Output the [x, y] coordinate of the center of the cell containing the given text.  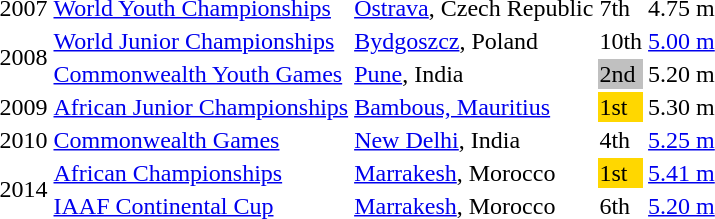
Pune, India [474, 74]
Commonwealth Games [201, 140]
African Championships [201, 173]
New Delhi, India [474, 140]
4th [621, 140]
Commonwealth Youth Games [201, 74]
World Junior Championships [201, 41]
10th [621, 41]
Bambous, Mauritius [474, 107]
Bydgoszcz, Poland [474, 41]
Marrakesh, Morocco [474, 173]
2nd [621, 74]
African Junior Championships [201, 107]
